Return [x, y] of the center of cell containing provided text 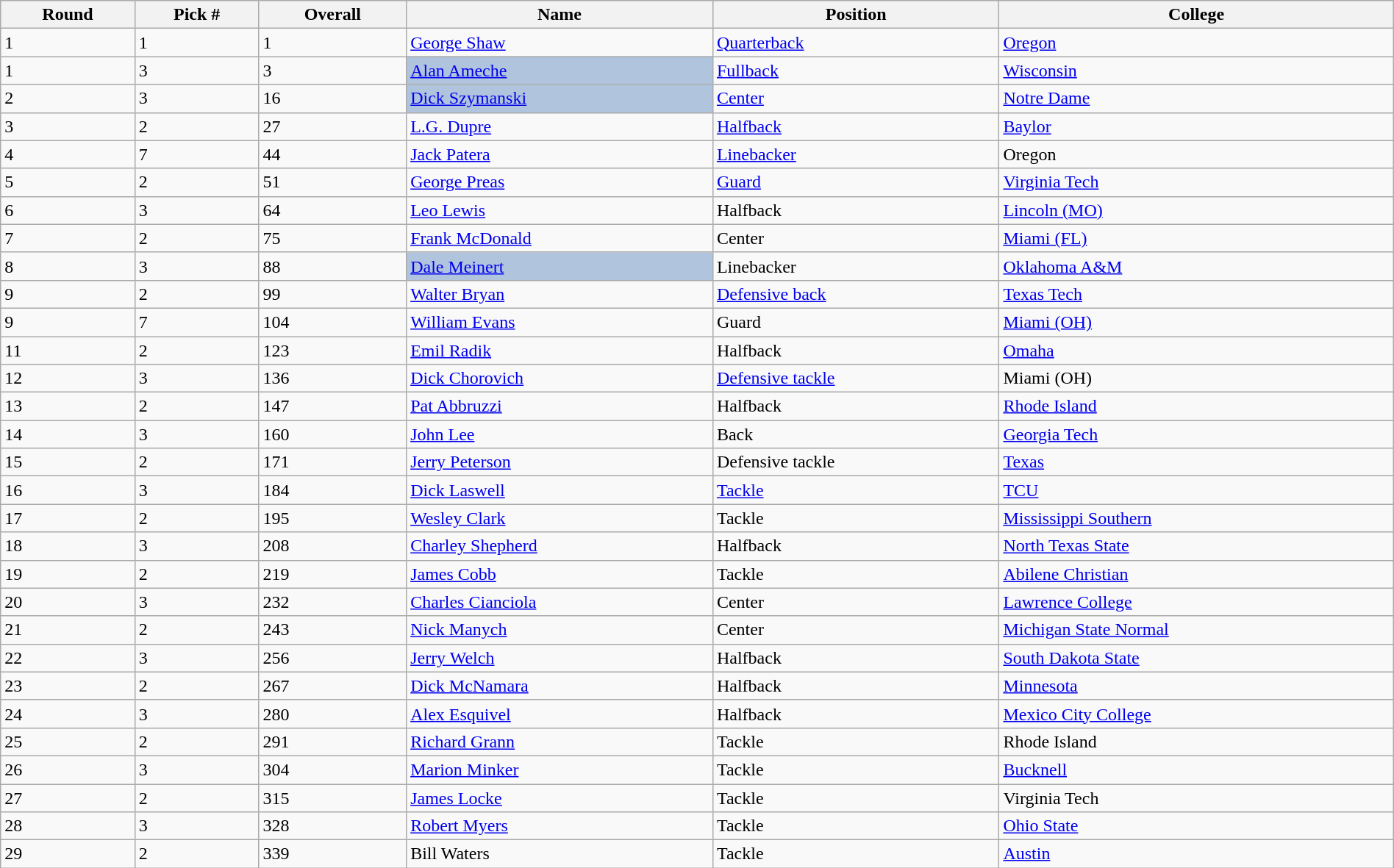
51 [332, 182]
21 [68, 630]
Jerry Welch [560, 658]
171 [332, 462]
104 [332, 322]
College [1196, 15]
23 [68, 686]
Overall [332, 15]
25 [68, 742]
304 [332, 770]
339 [332, 854]
Pat Abbruzzi [560, 406]
John Lee [560, 434]
Charles Cianciola [560, 602]
Michigan State Normal [1196, 630]
Pick # [197, 15]
South Dakota State [1196, 658]
Alex Esquivel [560, 714]
Texas [1196, 462]
14 [68, 434]
328 [332, 826]
123 [332, 351]
5 [68, 182]
15 [68, 462]
James Locke [560, 797]
208 [332, 546]
Jerry Peterson [560, 462]
20 [68, 602]
Dick Chorovich [560, 379]
64 [332, 210]
88 [332, 266]
13 [68, 406]
44 [332, 154]
Omaha [1196, 351]
315 [332, 797]
280 [332, 714]
George Preas [560, 182]
Minnesota [1196, 686]
195 [332, 518]
Bill Waters [560, 854]
Baylor [1196, 126]
219 [332, 574]
232 [332, 602]
Emil Radik [560, 351]
L.G. Dupre [560, 126]
243 [332, 630]
26 [68, 770]
256 [332, 658]
Wesley Clark [560, 518]
Ohio State [1196, 826]
Jack Patera [560, 154]
Name [560, 15]
6 [68, 210]
Robert Myers [560, 826]
Georgia Tech [1196, 434]
75 [332, 238]
Walter Bryan [560, 294]
Austin [1196, 854]
Position [856, 15]
Charley Shepherd [560, 546]
George Shaw [560, 43]
99 [332, 294]
Marion Minker [560, 770]
8 [68, 266]
Back [856, 434]
Defensive back [856, 294]
4 [68, 154]
Abilene Christian [1196, 574]
267 [332, 686]
Dale Meinert [560, 266]
147 [332, 406]
19 [68, 574]
22 [68, 658]
184 [332, 490]
Lawrence College [1196, 602]
Round [68, 15]
18 [68, 546]
Miami (FL) [1196, 238]
24 [68, 714]
Quarterback [856, 43]
28 [68, 826]
Fullback [856, 71]
Mississippi Southern [1196, 518]
Wisconsin [1196, 71]
Mexico City College [1196, 714]
Bucknell [1196, 770]
17 [68, 518]
Oklahoma A&M [1196, 266]
Leo Lewis [560, 210]
Dick Laswell [560, 490]
Lincoln (MO) [1196, 210]
29 [68, 854]
136 [332, 379]
Dick McNamara [560, 686]
Dick Szymanski [560, 98]
291 [332, 742]
12 [68, 379]
Richard Grann [560, 742]
James Cobb [560, 574]
William Evans [560, 322]
Notre Dame [1196, 98]
Nick Manych [560, 630]
11 [68, 351]
Alan Ameche [560, 71]
Frank McDonald [560, 238]
TCU [1196, 490]
160 [332, 434]
Texas Tech [1196, 294]
North Texas State [1196, 546]
